Return [x, y] of the center of cell containing provided text 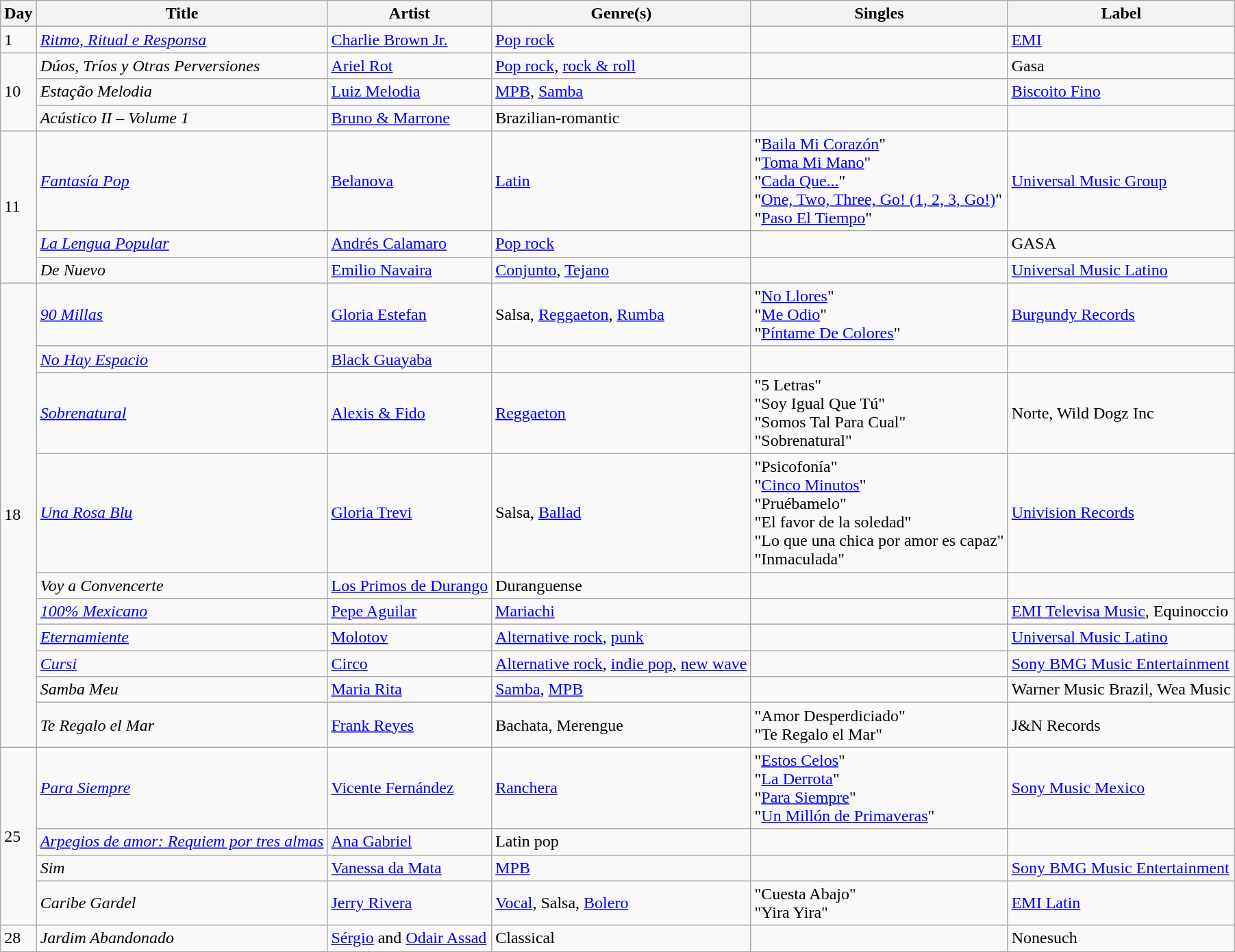
Arpegios de amor: Requiem por tres almas [182, 842]
Norte, Wild Dogz Inc [1121, 412]
Emilio Navaira [410, 270]
Salsa, Reggaeton, Rumba [621, 314]
25 [18, 836]
J&N Records [1121, 725]
"Baila Mi Corazón""Toma Mi Mano""Cada Que...""One, Two, Three, Go! (1, 2, 3, Go!)""Paso El Tiempo" [880, 181]
Vicente Fernández [410, 788]
90 Millas [182, 314]
Acústico II – Volume 1 [182, 118]
Mariachi [621, 612]
Title [182, 14]
Label [1121, 14]
Ariel Rot [410, 66]
Eternamiente [182, 638]
De Nuevo [182, 270]
Ana Gabriel [410, 842]
La Lengua Popular [182, 244]
Maria Rita [410, 690]
Estação Melodia [182, 92]
MPB [621, 868]
No Hay Espacio [182, 359]
Molotov [410, 638]
Biscoito Fino [1121, 92]
Vanessa da Mata [410, 868]
Los Primos de Durango [410, 586]
Luiz Melodia [410, 92]
Bachata, Merengue [621, 725]
Brazilian-romantic [621, 118]
Alternative rock, punk [621, 638]
Samba, MPB [621, 690]
Sim [182, 868]
11 [18, 207]
Burgundy Records [1121, 314]
"Psicofonía""Cinco Minutos""Pruébamelo""El favor de la soledad""Lo que una chica por amor es capaz""Inmaculada" [880, 512]
Sobrenatural [182, 412]
Charlie Brown Jr. [410, 40]
18 [18, 515]
Gasa [1121, 66]
Gloria Estefan [410, 314]
Warner Music Brazil, Wea Music [1121, 690]
EMI [1121, 40]
Pepe Aguilar [410, 612]
Belanova [410, 181]
Nonesuch [1121, 938]
Ritmo, Ritual e Responsa [182, 40]
"Estos Celos""La Derrota""Para Siempre""Un Millón de Primaveras" [880, 788]
Univision Records [1121, 512]
Cursi [182, 664]
EMI Televisa Music, Equinoccio [1121, 612]
Latin pop [621, 842]
Te Regalo el Mar [182, 725]
"No Llores""Me Odio""Píntame De Colores" [880, 314]
Ranchera [621, 788]
Jardim Abandonado [182, 938]
100% Mexicano [182, 612]
1 [18, 40]
"5 Letras""Soy Igual Que Tú""Somos Tal Para Cual""Sobrenatural" [880, 412]
Alternative rock, indie pop, new wave [621, 664]
EMI Latin [1121, 903]
Voy a Convencerte [182, 586]
GASA [1121, 244]
Conjunto, Tejano [621, 270]
Duranguense [621, 586]
Black Guayaba [410, 359]
Universal Music Group [1121, 181]
Samba Meu [182, 690]
Dúos, Tríos y Otras Perversiones [182, 66]
MPB, Samba [621, 92]
Bruno & Marrone [410, 118]
Salsa, Ballad [621, 512]
Gloria Trevi [410, 512]
Para Siempre [182, 788]
Genre(s) [621, 14]
Sony Music Mexico [1121, 788]
Fantasía Pop [182, 181]
Andrés Calamaro [410, 244]
Sérgio and Odair Assad [410, 938]
10 [18, 92]
Frank Reyes [410, 725]
Day [18, 14]
28 [18, 938]
Caribe Gardel [182, 903]
Jerry Rivera [410, 903]
Vocal, Salsa, Bolero [621, 903]
Classical [621, 938]
Circo [410, 664]
"Cuesta Abajo""Yira Yira" [880, 903]
Una Rosa Blu [182, 512]
"Amor Desperdiciado""Te Regalo el Mar" [880, 725]
Singles [880, 14]
Alexis & Fido [410, 412]
Latin [621, 181]
Reggaeton [621, 412]
Pop rock, rock & roll [621, 66]
Artist [410, 14]
